Pinpoint the cell where the given text exists, returning its (X, Y) midpoint coordinate. 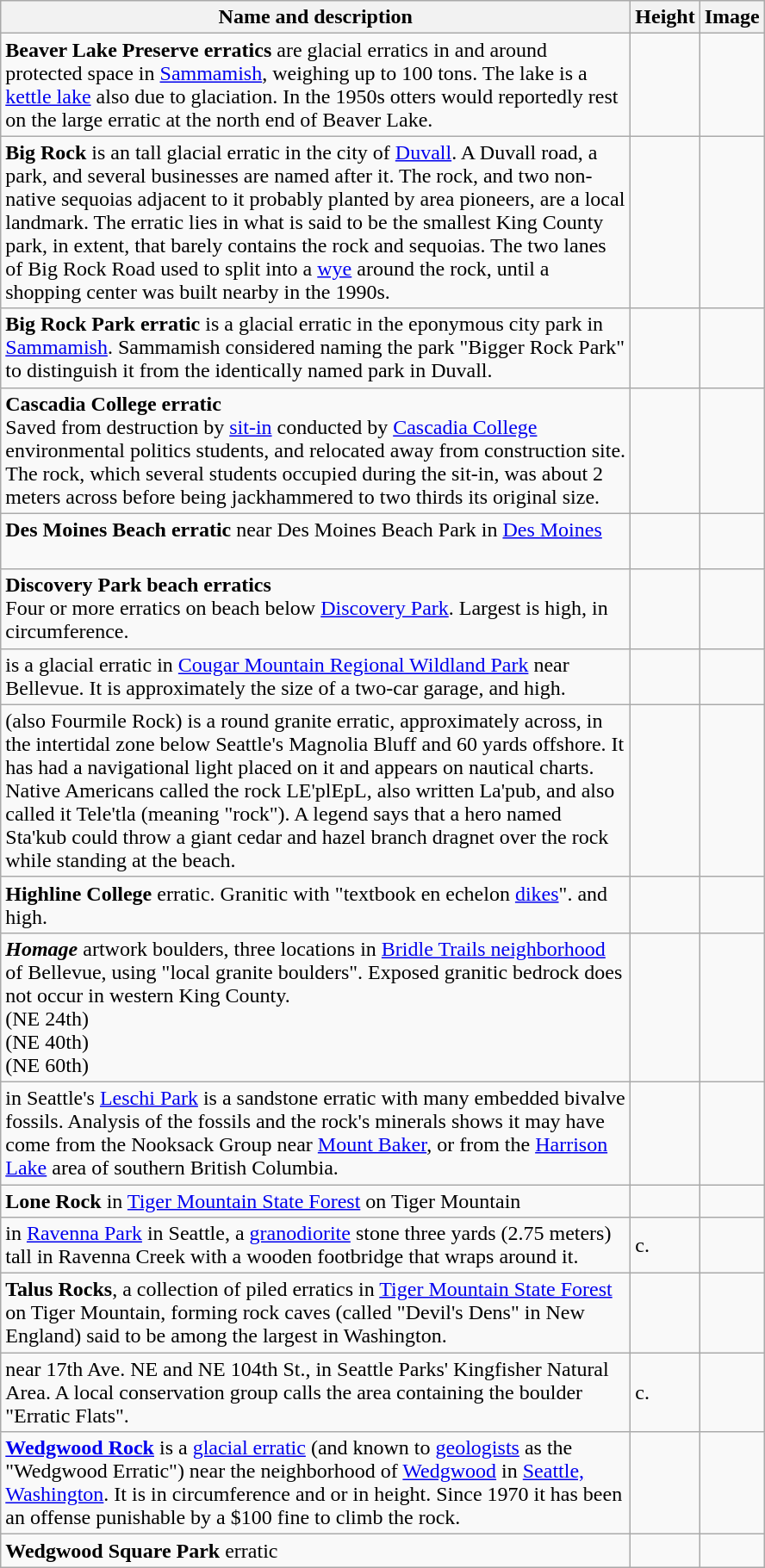
Highline College erratic. Granitic with "textbook en echelon dikes". and high. (315, 904)
Lone Rock in Tiger Mountain State Forest on Tiger Mountain (315, 1201)
Des Moines Beach erratic near Des Moines Beach Park in Des Moines (315, 541)
Name and description (315, 17)
Wedgwood Square Park erratic (315, 1551)
Image (732, 17)
in Ravenna Park in Seattle, a granodiorite stone three yards (2.75 meters) tall in Ravenna Creek with a wooden footbridge that wraps around it. (315, 1245)
Discovery Park beach erraticsFour or more erratics on beach below Discovery Park. Largest is high, in circumference. (315, 609)
is a glacial erratic in Cougar Mountain Regional Wildland Park near Bellevue. It is approximately the size of a two-car garage, and high. (315, 677)
Height (665, 17)
